Provide the (X, Y) coordinate of the cell's center where the given text is located.  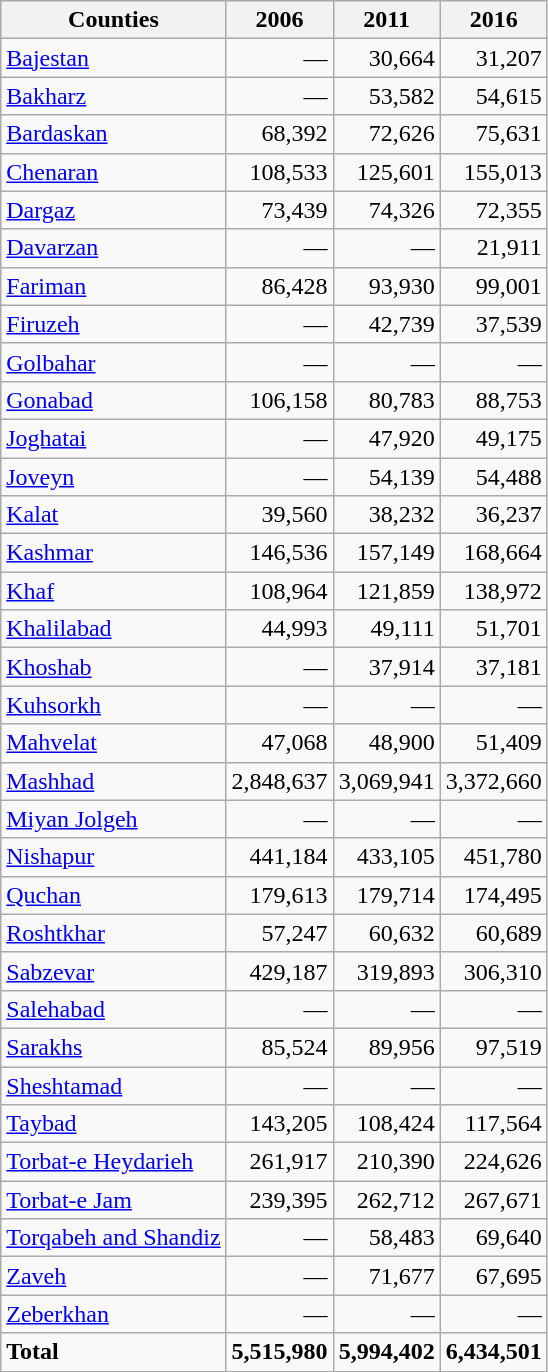
Bardaskan (114, 134)
37,539 (494, 324)
86,428 (280, 286)
49,111 (386, 629)
210,390 (386, 1162)
Golbahar (114, 362)
319,893 (386, 971)
108,533 (280, 172)
179,714 (386, 895)
Torqabeh and Shandiz (114, 1238)
Zeberkhan (114, 1314)
239,395 (280, 1200)
49,175 (494, 438)
433,105 (386, 857)
93,930 (386, 286)
146,536 (280, 553)
267,671 (494, 1200)
38,232 (386, 515)
Kuhsorkh (114, 705)
155,013 (494, 172)
306,310 (494, 971)
71,677 (386, 1276)
51,701 (494, 629)
179,613 (280, 895)
47,068 (280, 743)
39,560 (280, 515)
89,956 (386, 1047)
Counties (114, 20)
54,139 (386, 477)
36,237 (494, 515)
6,434,501 (494, 1352)
Roshtkhar (114, 933)
3,069,941 (386, 781)
Zaveh (114, 1276)
Taybad (114, 1124)
48,900 (386, 743)
Mahvelat (114, 743)
Bakharz (114, 96)
108,424 (386, 1124)
51,409 (494, 743)
54,488 (494, 477)
57,247 (280, 933)
73,439 (280, 210)
72,626 (386, 134)
224,626 (494, 1162)
106,158 (280, 400)
47,920 (386, 438)
99,001 (494, 286)
174,495 (494, 895)
Firuzeh (114, 324)
69,640 (494, 1238)
138,972 (494, 591)
Total (114, 1352)
30,664 (386, 58)
Joghatai (114, 438)
Gonabad (114, 400)
Khaf (114, 591)
68,392 (280, 134)
Chenaran (114, 172)
108,964 (280, 591)
429,187 (280, 971)
31,207 (494, 58)
5,994,402 (386, 1352)
Joveyn (114, 477)
Nishapur (114, 857)
2011 (386, 20)
42,739 (386, 324)
Torbat-e Jam (114, 1200)
Khalilabad (114, 629)
Kashmar (114, 553)
117,564 (494, 1124)
Khoshab (114, 667)
Davarzan (114, 248)
Kalat (114, 515)
5,515,980 (280, 1352)
261,917 (280, 1162)
Sabzevar (114, 971)
60,689 (494, 933)
Fariman (114, 286)
143,205 (280, 1124)
85,524 (280, 1047)
125,601 (386, 172)
75,631 (494, 134)
2,848,637 (280, 781)
Sarakhs (114, 1047)
67,695 (494, 1276)
58,483 (386, 1238)
97,519 (494, 1047)
451,780 (494, 857)
53,582 (386, 96)
441,184 (280, 857)
60,632 (386, 933)
72,355 (494, 210)
2016 (494, 20)
3,372,660 (494, 781)
80,783 (386, 400)
Quchan (114, 895)
Mashhad (114, 781)
Salehabad (114, 1009)
121,859 (386, 591)
Miyan Jolgeh (114, 819)
88,753 (494, 400)
2006 (280, 20)
74,326 (386, 210)
37,181 (494, 667)
54,615 (494, 96)
21,911 (494, 248)
Torbat-e Heydarieh (114, 1162)
44,993 (280, 629)
157,149 (386, 553)
262,712 (386, 1200)
37,914 (386, 667)
Bajestan (114, 58)
Sheshtamad (114, 1085)
Dargaz (114, 210)
168,664 (494, 553)
